Identify which cell holds the provided text, then report its [x, y] central coordinate. 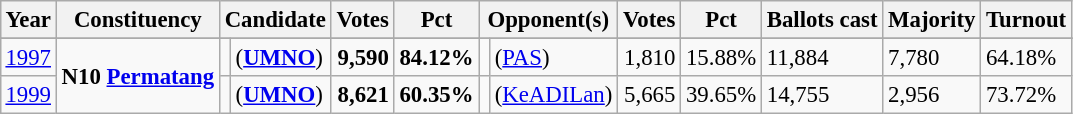
2,956 [932, 95]
(KeADILan) [553, 95]
1,810 [650, 57]
1999 [28, 95]
Majority [932, 20]
1997 [28, 57]
64.18% [1026, 57]
Constituency [138, 20]
60.35% [436, 95]
N10 Permatang [138, 76]
8,621 [362, 95]
5,665 [650, 95]
Candidate [275, 20]
39.65% [722, 95]
Opponent(s) [548, 20]
15.88% [722, 57]
Year [28, 20]
(PAS) [553, 57]
11,884 [822, 57]
84.12% [436, 57]
Turnout [1026, 20]
Ballots cast [822, 20]
14,755 [822, 95]
7,780 [932, 57]
9,590 [362, 57]
73.72% [1026, 95]
